Determine the [x, y] coordinate at the center of the cell enclosing the given text.  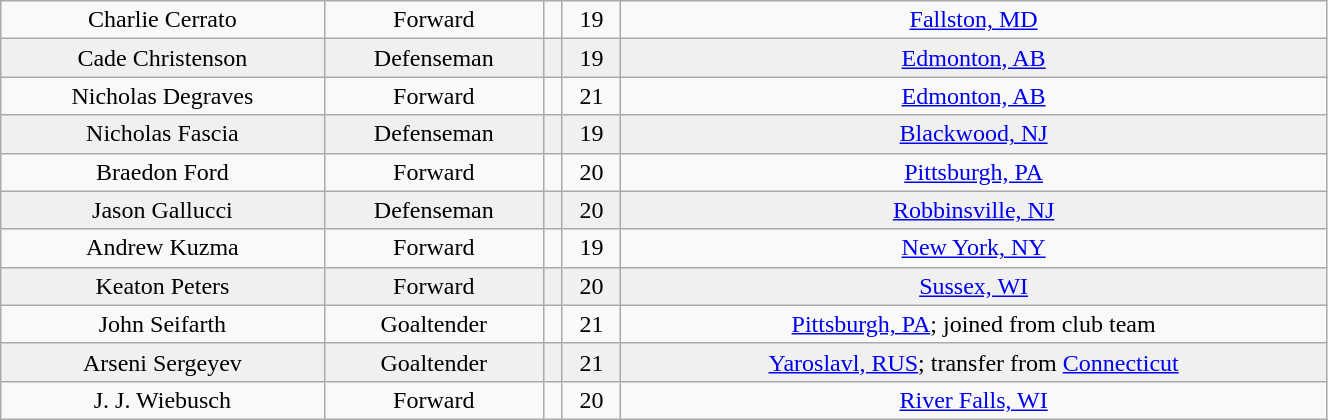
Fallston, MD [974, 20]
J. J. Wiebusch [162, 400]
John Seifarth [162, 324]
Robbinsville, NJ [974, 210]
Nicholas Degraves [162, 96]
Pittsburgh, PA; joined from club team [974, 324]
Charlie Cerrato [162, 20]
Yaroslavl, RUS; transfer from Connecticut [974, 362]
Blackwood, NJ [974, 134]
Cade Christenson [162, 58]
Braedon Ford [162, 172]
Jason Gallucci [162, 210]
Pittsburgh, PA [974, 172]
Arseni Sergeyev [162, 362]
Nicholas Fascia [162, 134]
Andrew Kuzma [162, 248]
Sussex, WI [974, 286]
New York, NY [974, 248]
River Falls, WI [974, 400]
Keaton Peters [162, 286]
